For the text-containing cell, return its midpoint in [x, y] coordinate format. 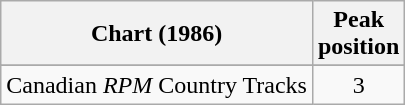
Canadian RPM Country Tracks [157, 85]
Peakposition [358, 34]
3 [358, 85]
Chart (1986) [157, 34]
